Return the [X, Y] coordinate for the center point of the cell that contains the specified text.  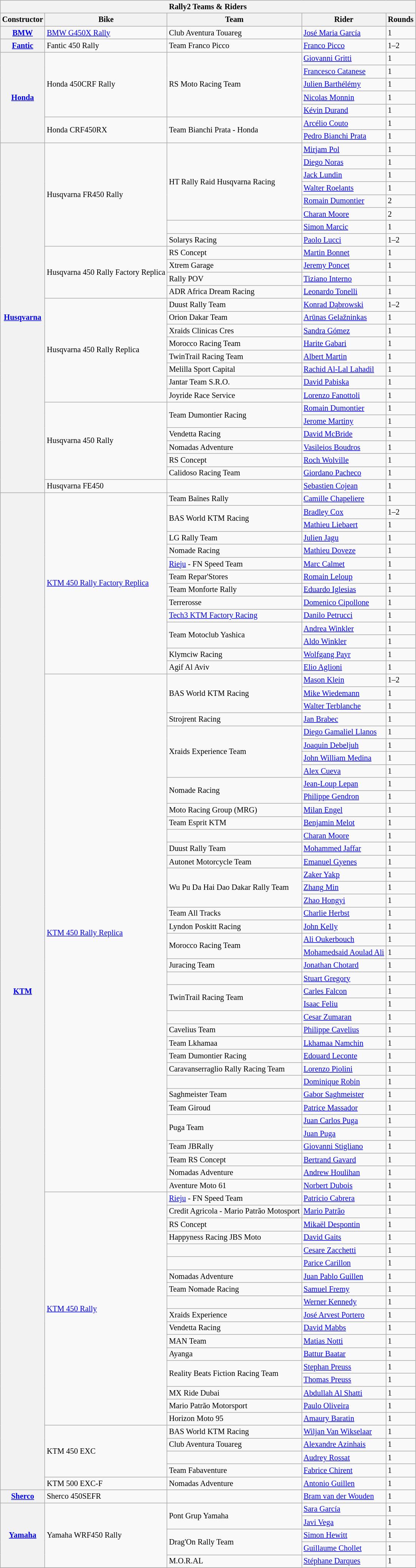
Cesar Zumaran [344, 1017]
BMW G450X Rally [106, 33]
Walter Terblanche [344, 706]
Bradley Cox [344, 512]
Team Giroud [235, 1108]
Diego Noras [344, 162]
Albert Martin [344, 356]
Zhang Min [344, 888]
Mikaël Despontin [344, 1224]
M.O.R.AL [235, 1561]
Roch Wolville [344, 460]
Rally2 Teams & Riders [208, 7]
Francesco Catanese [344, 72]
Bertrand Gavard [344, 1160]
Honda CRF450RX [106, 129]
Arūnas Gelažninkas [344, 318]
Rounds [401, 20]
Audrey Rossat [344, 1458]
José Arvest Portero [344, 1315]
Fabrice Chirent [344, 1471]
Pont Grup Yamaha [235, 1516]
Lorenzo Piolini [344, 1069]
Walter Roelants [344, 188]
Reality Beats Fiction Racing Team [235, 1373]
Simon Hewitt [344, 1535]
Team Motoclub Yashica [235, 635]
David Gaits [344, 1237]
Milan Engel [344, 810]
Team All Tracks [235, 913]
Mike Wiedemann [344, 693]
Team Baïnes Rally [235, 499]
Konrad Dąbrowski [344, 304]
Isaac Feliu [344, 1004]
Puga Team [235, 1127]
Rachid Al-Lal Lahadil [344, 369]
Team RS Concept [235, 1160]
Fantic 450 Rally [106, 45]
Arcélio Couto [344, 123]
Team Lkhamaa [235, 1043]
Stephan Preuss [344, 1367]
Abdullah Al Shatti [344, 1393]
Thomas Preuss [344, 1380]
Alexandre Azinhais [344, 1444]
Joyride Race Service [235, 395]
Sebastien Cojean [344, 486]
Drag'On Rally Team [235, 1542]
John Kelly [344, 926]
Lyndon Poskitt Racing [235, 926]
Jan Brabec [344, 719]
Sandra Gómez [344, 331]
Team Repar'Stores [235, 577]
Husqvarna 450 Rally Factory Replica [106, 272]
Terrerosse [235, 603]
Ayanga [235, 1354]
Samuel Fremy [344, 1289]
Husqvarna FR450 Rally [106, 195]
Yamaha [23, 1535]
Husqvarna FE450 [106, 486]
Zhao Hongyi [344, 901]
Leonardo Tonelli [344, 292]
ADR Africa Dream Racing [235, 292]
Zaker Yakp [344, 874]
Honda 450CRF Rally [106, 84]
Paolo Lucci [344, 240]
BMW [23, 33]
MX Ride Dubai [235, 1393]
Team Nomade Racing [235, 1289]
Cavelius Team [235, 1030]
Jonathan Chotard [344, 965]
Benjamin Melot [344, 823]
Charlie Herbst [344, 913]
Dominique Robin [344, 1082]
Diego Gamaliel Llanos [344, 732]
Team Esprit KTM [235, 823]
Danilo Petrucci [344, 615]
Norbert Dubois [344, 1185]
Giovanni Stigliano [344, 1147]
Caravanserraglio Rally Racing Team [235, 1069]
Romain Leloup [344, 577]
Parice Carillon [344, 1263]
Calidoso Racing Team [235, 473]
Xtrem Garage [235, 266]
KTM 450 Rally Replica [106, 933]
Team JBRally [235, 1147]
Philippe Gendron [344, 797]
Philippe Cavelius [344, 1030]
Tech3 KTM Factory Racing [235, 615]
MAN Team [235, 1341]
Jerome Martiny [344, 421]
Bram van der Wouden [344, 1496]
Stéphane Darques [344, 1561]
Juracing Team [235, 965]
Martin Bonnet [344, 253]
Simon Marcic [344, 227]
Horizon Moto 95 [235, 1419]
Melilla Sport Capital [235, 369]
Franco Picco [344, 45]
Mohamedsaid Aoulad Ali [344, 952]
Lorenzo Fanottoli [344, 395]
Mason Klein [344, 680]
Agif Al Aviv [235, 667]
Andrea Winkler [344, 629]
Juan Pablo Guillen [344, 1276]
Strojrent Racing [235, 719]
Pedro Bianchi Prata [344, 136]
Team [235, 20]
David McBride [344, 434]
David Mabbs [344, 1328]
Xraids Experience Team [235, 751]
Wiljan Van Wikselaar [344, 1432]
Jean-Loup Lepan [344, 784]
Harite Gabari [344, 343]
Elio Aglioni [344, 667]
Happyness Racing JBS Moto [235, 1237]
Aldo Winkler [344, 642]
Mario Patrão [344, 1211]
John William Medina [344, 758]
Yamaha WRF450 Rally [106, 1535]
Autonet Motorcycle Team [235, 862]
KTM 450 EXC [106, 1451]
Joaquin Debeljuh [344, 745]
Matias Notti [344, 1341]
Camille Chapeliere [344, 499]
KTM 450 Rally [106, 1309]
David Pabiska [344, 382]
Husqvarna [23, 318]
Wolfgang Payr [344, 654]
Julien Barthélémy [344, 84]
Constructor [23, 20]
Saghmeister Team [235, 1095]
Mohammed Jaffar [344, 849]
Edouard Leconte [344, 1056]
Klymciw Racing [235, 654]
Lkhamaa Namchin [344, 1043]
Team Monforte Rally [235, 590]
Aventure Moto 61 [235, 1185]
Husqvarna 450 Rally Replica [106, 349]
Werner Kennedy [344, 1302]
KTM 450 Rally Factory Replica [106, 583]
Kévin Durand [344, 110]
Credit Agricola - Mario Patrão Motosport [235, 1211]
Julien Jagu [344, 538]
Guillaume Chollet [344, 1548]
Battur Baatar [344, 1354]
Orion Dakar Team [235, 318]
Javi Vega [344, 1522]
RS Moto Racing Team [235, 84]
Carles Falcon [344, 991]
José Maria García [344, 33]
Vasileios Boudros [344, 447]
Team Franco Picco [235, 45]
Honda [23, 97]
Nicolas Monnin [344, 97]
Emanuel Gyenes [344, 862]
Xraids Experience [235, 1315]
Tiziano Interno [344, 279]
Gabor Saghmeister [344, 1095]
Amaury Baratin [344, 1419]
Marc Calmet [344, 564]
Antonio Guillen [344, 1483]
Sara García [344, 1509]
Team Bianchi Prata - Honda [235, 129]
Paulo Oliveira [344, 1406]
Giordano Pacheco [344, 473]
Andrew Houlihan [344, 1172]
HT Rally Raid Husqvarna Racing [235, 182]
Cesare Zacchetti [344, 1250]
Jack Lundin [344, 175]
Mirjam Pol [344, 149]
Mathieu Liebaert [344, 525]
Juan Puga [344, 1133]
Sherco 450SEFR [106, 1496]
Ali Oukerbouch [344, 939]
KTM [23, 991]
Mario Patrão Motorsport [235, 1406]
Xraids Clinicas Cres [235, 331]
Patricio Cabrera [344, 1199]
Alex Cueva [344, 771]
Domenico Cipollone [344, 603]
Mathieu Doveze [344, 551]
Sherco [23, 1496]
Jantar Team S.R.O. [235, 382]
Giovanni Gritti [344, 59]
Jeremy Poncet [344, 266]
Solarys Racing [235, 240]
Eduardo Iglesias [344, 590]
KTM 500 EXC-F [106, 1483]
Patrice Massador [344, 1108]
Husqvarna 450 Rally [106, 441]
Team Fabaventure [235, 1471]
Fantic [23, 45]
Stuart Gregory [344, 978]
Rally POV [235, 279]
Bike [106, 20]
LG Rally Team [235, 538]
Moto Racing Group (MRG) [235, 810]
Wu Pu Da Hai Dao Dakar Rally Team [235, 888]
Juan Carlos Puga [344, 1121]
Rider [344, 20]
